Pinpoint the cell where the given text exists, returning its (x, y) midpoint coordinate. 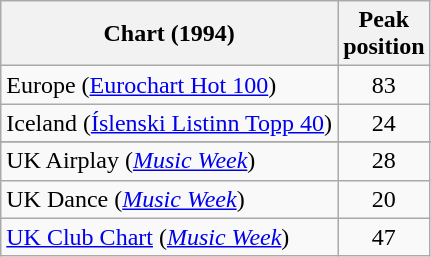
UK Dance (Music Week) (170, 199)
Chart (1994) (170, 34)
20 (384, 199)
24 (384, 123)
UK Club Chart (Music Week) (170, 237)
83 (384, 85)
Iceland (Íslenski Listinn Topp 40) (170, 123)
Europe (Eurochart Hot 100) (170, 85)
47 (384, 237)
UK Airplay (Music Week) (170, 161)
Peakposition (384, 34)
28 (384, 161)
